Capture the cell that displays the provided text and extract its [X, Y] central coordinate. 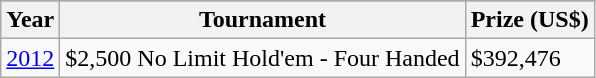
Year [30, 20]
$2,500 No Limit Hold'em - Four Handed [262, 58]
Prize (US$) [530, 20]
2012 [30, 58]
Tournament [262, 20]
$392,476 [530, 58]
